Pinpoint the cell where the given text exists, returning its [X, Y] midpoint coordinate. 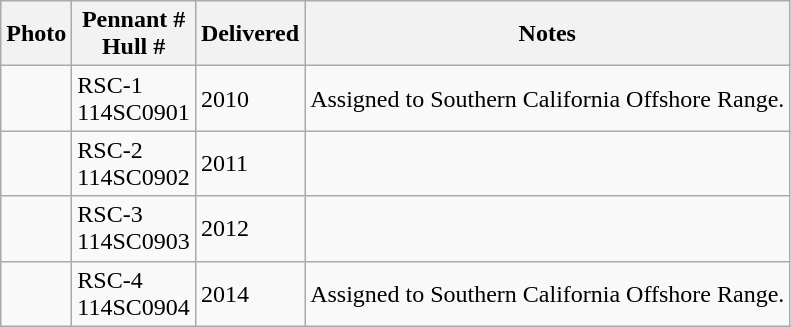
2011 [250, 164]
RSC-1114SC0901 [134, 98]
2014 [250, 294]
RSC-3114SC0903 [134, 228]
RSC-2114SC0902 [134, 164]
Notes [548, 34]
2010 [250, 98]
Pennant #Hull # [134, 34]
2012 [250, 228]
Delivered [250, 34]
Photo [36, 34]
RSC-4114SC0904 [134, 294]
